Locate the cell with the specified text and output its (X, Y) center coordinate. 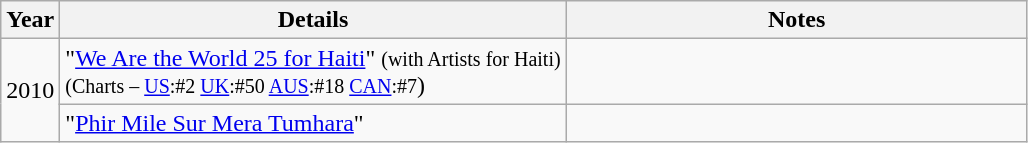
Year (30, 20)
Notes (796, 20)
"Phir Mile Sur Mera Tumhara" (313, 123)
Details (313, 20)
2010 (30, 90)
"We Are the World 25 for Haiti" (with Artists for Haiti)(Charts – US:#2 UK:#50 AUS:#18 CAN:#7) (313, 72)
